Capture the cell that displays the provided text and extract its [x, y] central coordinate. 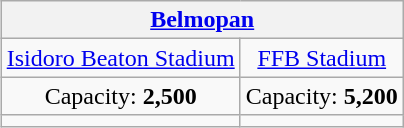
Belmopan [202, 20]
Isidoro Beaton Stadium [120, 58]
Capacity: 5,200 [322, 96]
Capacity: 2,500 [120, 96]
FFB Stadium [322, 58]
